Determine the (X, Y) coordinate at the center of the cell enclosing the given text.  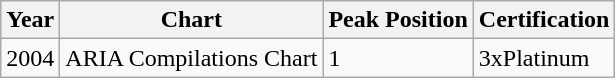
ARIA Compilations Chart (192, 58)
1 (398, 58)
Year (30, 20)
Chart (192, 20)
2004 (30, 58)
3xPlatinum (544, 58)
Peak Position (398, 20)
Certification (544, 20)
